Search for the cell housing the specified text and yield its (X, Y) center coordinate. 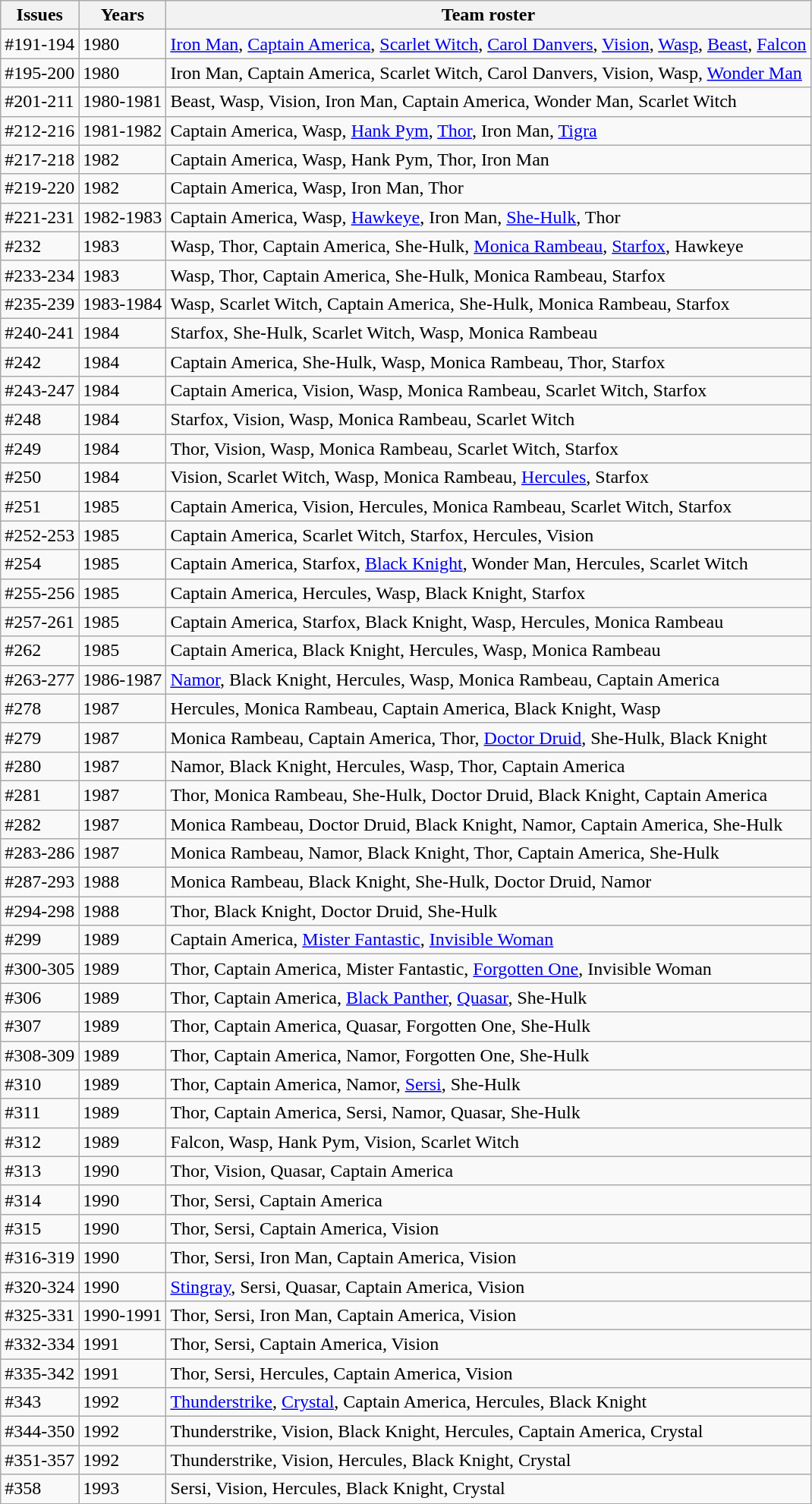
Thor, Captain America, Mister Fantastic, Forgotten One, Invisible Woman (489, 969)
Iron Man, Captain America, Scarlet Witch, Carol Danvers, Vision, Wasp, Wonder Man (489, 73)
#263-277 (39, 679)
#314 (39, 1200)
#281 (39, 795)
Years (123, 15)
#320-324 (39, 1287)
Thor, Black Knight, Doctor Druid, She-Hulk (489, 911)
Namor, Black Knight, Hercules, Wasp, Thor, Captain America (489, 766)
Wasp, Thor, Captain America, She-Hulk, Monica Rambeau, Starfox, Hawkeye (489, 246)
Thor, Captain America, Black Panther, Quasar, She-Hulk (489, 998)
#344-350 (39, 1431)
1982-1983 (123, 217)
1983-1984 (123, 304)
Sersi, Vision, Hercules, Black Knight, Crystal (489, 1489)
#219-220 (39, 188)
#300-305 (39, 969)
Thor, Sersi, Hercules, Captain America, Vision (489, 1373)
#310 (39, 1084)
#283-286 (39, 853)
#248 (39, 420)
#308-309 (39, 1055)
Captain America, Mister Fantastic, Invisible Woman (489, 940)
Thor, Captain America, Namor, Forgotten One, She-Hulk (489, 1055)
Wasp, Scarlet Witch, Captain America, She-Hulk, Monica Rambeau, Starfox (489, 304)
#195-200 (39, 73)
#243-247 (39, 391)
Starfox, She-Hulk, Scarlet Witch, Wasp, Monica Rambeau (489, 333)
#240-241 (39, 333)
Captain America, Hercules, Wasp, Black Knight, Starfox (489, 593)
Captain America, Starfox, Black Knight, Wasp, Hercules, Monica Rambeau (489, 622)
#335-342 (39, 1373)
#325-331 (39, 1316)
#311 (39, 1113)
#294-298 (39, 911)
#235-239 (39, 304)
1986-1987 (123, 679)
Monica Rambeau, Black Knight, She-Hulk, Doctor Druid, Namor (489, 882)
#251 (39, 506)
Thor, Sersi, Captain America (489, 1200)
Team roster (489, 15)
Issues (39, 15)
Thor, Vision, Quasar, Captain America (489, 1171)
#299 (39, 940)
Thunderstrike, Vision, Black Knight, Hercules, Captain America, Crystal (489, 1431)
Beast, Wasp, Vision, Iron Man, Captain America, Wonder Man, Scarlet Witch (489, 102)
#232 (39, 246)
#351-357 (39, 1460)
#252-253 (39, 535)
Wasp, Thor, Captain America, She-Hulk, Monica Rambeau, Starfox (489, 275)
#343 (39, 1402)
#279 (39, 737)
#287-293 (39, 882)
#278 (39, 708)
#280 (39, 766)
1990-1991 (123, 1316)
#201-211 (39, 102)
#233-234 (39, 275)
Captain America, Black Knight, Hercules, Wasp, Monica Rambeau (489, 651)
Thor, Captain America, Sersi, Namor, Quasar, She-Hulk (489, 1113)
#315 (39, 1228)
#282 (39, 824)
Falcon, Wasp, Hank Pym, Vision, Scarlet Witch (489, 1142)
#249 (39, 449)
#250 (39, 478)
Captain America, Starfox, Black Knight, Wonder Man, Hercules, Scarlet Witch (489, 564)
#332-334 (39, 1345)
#316-319 (39, 1257)
Thor, Monica Rambeau, She-Hulk, Doctor Druid, Black Knight, Captain America (489, 795)
Captain America, Scarlet Witch, Starfox, Hercules, Vision (489, 535)
Captain America, Wasp, Iron Man, Thor (489, 188)
#257-261 (39, 622)
Monica Rambeau, Namor, Black Knight, Thor, Captain America, She-Hulk (489, 853)
1981-1982 (123, 131)
#191-194 (39, 44)
#262 (39, 651)
#358 (39, 1489)
#255-256 (39, 593)
Namor, Black Knight, Hercules, Wasp, Monica Rambeau, Captain America (489, 679)
#313 (39, 1171)
#212-216 (39, 131)
#312 (39, 1142)
Hercules, Monica Rambeau, Captain America, Black Knight, Wasp (489, 708)
Stingray, Sersi, Quasar, Captain America, Vision (489, 1287)
Captain America, Wasp, Hank Pym, Thor, Iron Man, Tigra (489, 131)
Monica Rambeau, Doctor Druid, Black Knight, Namor, Captain America, She-Hulk (489, 824)
Captain America, Vision, Hercules, Monica Rambeau, Scarlet Witch, Starfox (489, 506)
#254 (39, 564)
Thor, Captain America, Namor, Sersi, She-Hulk (489, 1084)
Starfox, Vision, Wasp, Monica Rambeau, Scarlet Witch (489, 420)
Thor, Vision, Wasp, Monica Rambeau, Scarlet Witch, Starfox (489, 449)
Thunderstrike, Crystal, Captain America, Hercules, Black Knight (489, 1402)
Captain America, Wasp, Hank Pym, Thor, Iron Man (489, 159)
#217-218 (39, 159)
#306 (39, 998)
Vision, Scarlet Witch, Wasp, Monica Rambeau, Hercules, Starfox (489, 478)
Captain America, She-Hulk, Wasp, Monica Rambeau, Thor, Starfox (489, 362)
1980-1981 (123, 102)
#307 (39, 1026)
Thunderstrike, Vision, Hercules, Black Knight, Crystal (489, 1460)
Monica Rambeau, Captain America, Thor, Doctor Druid, She-Hulk, Black Knight (489, 737)
Captain America, Wasp, Hawkeye, Iron Man, She-Hulk, Thor (489, 217)
#221-231 (39, 217)
Thor, Captain America, Quasar, Forgotten One, She-Hulk (489, 1026)
1993 (123, 1489)
Iron Man, Captain America, Scarlet Witch, Carol Danvers, Vision, Wasp, Beast, Falcon (489, 44)
Captain America, Vision, Wasp, Monica Rambeau, Scarlet Witch, Starfox (489, 391)
#242 (39, 362)
